Determine the [x, y] coordinate at the center of the cell enclosing the given text.  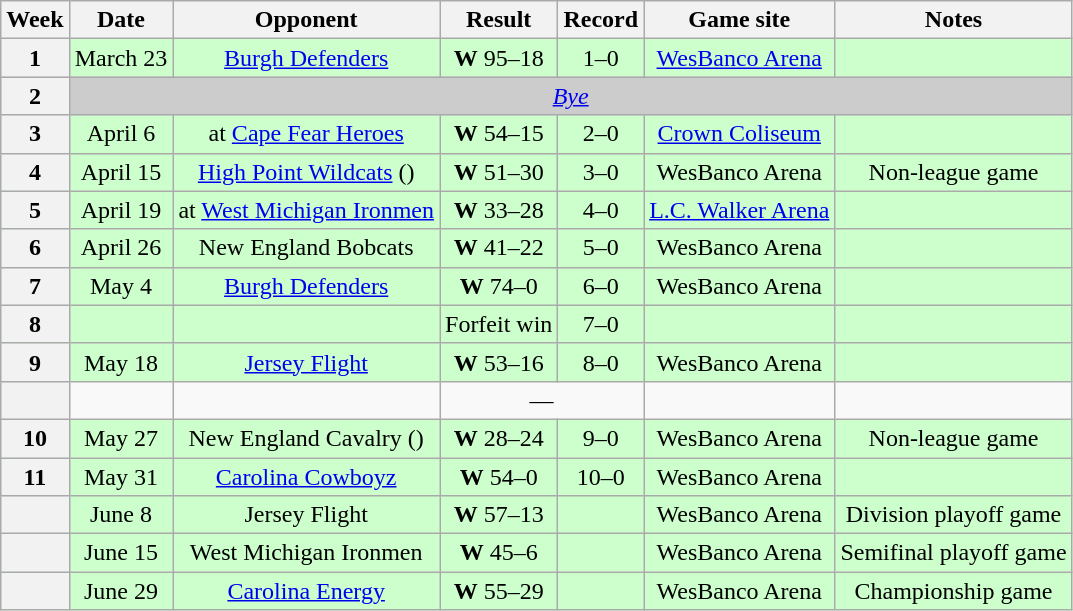
— [542, 400]
9–0 [601, 438]
3–0 [601, 172]
Date [121, 20]
Opponent [306, 20]
W 45–6 [499, 553]
May 27 [121, 438]
Carolina Cowboyz [306, 477]
April 6 [121, 134]
at Cape Fear Heroes [306, 134]
W 54–15 [499, 134]
L.C. Walker Arena [740, 210]
2–0 [601, 134]
4 [35, 172]
Carolina Energy [306, 591]
W 55–29 [499, 591]
W 51–30 [499, 172]
Record [601, 20]
8 [35, 324]
11 [35, 477]
June 29 [121, 591]
at West Michigan Ironmen [306, 210]
W 95–18 [499, 58]
6 [35, 248]
W 41–22 [499, 248]
New England Bobcats [306, 248]
Notes [954, 20]
Forfeit win [499, 324]
June 8 [121, 515]
4–0 [601, 210]
April 26 [121, 248]
Bye [570, 96]
5–0 [601, 248]
New England Cavalry () [306, 438]
8–0 [601, 362]
W 28–24 [499, 438]
High Point Wildcats () [306, 172]
June 15 [121, 553]
10–0 [601, 477]
3 [35, 134]
Result [499, 20]
10 [35, 438]
Championship game [954, 591]
Game site [740, 20]
1 [35, 58]
W 54–0 [499, 477]
West Michigan Ironmen [306, 553]
May 31 [121, 477]
March 23 [121, 58]
7 [35, 286]
W 57–13 [499, 515]
W 53–16 [499, 362]
May 18 [121, 362]
Crown Coliseum [740, 134]
May 4 [121, 286]
7–0 [601, 324]
5 [35, 210]
Week [35, 20]
Division playoff game [954, 515]
9 [35, 362]
2 [35, 96]
1–0 [601, 58]
6–0 [601, 286]
Semifinal playoff game [954, 553]
W 74–0 [499, 286]
W 33–28 [499, 210]
April 15 [121, 172]
April 19 [121, 210]
